Find where the given text appears and provide that cell's center as (x, y) coordinate. 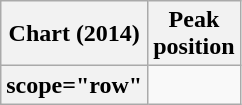
Chart (2014) (74, 34)
scope="row" (74, 85)
Peakposition (194, 34)
